Determine the [X, Y] coordinate at the center of the cell enclosing the given text.  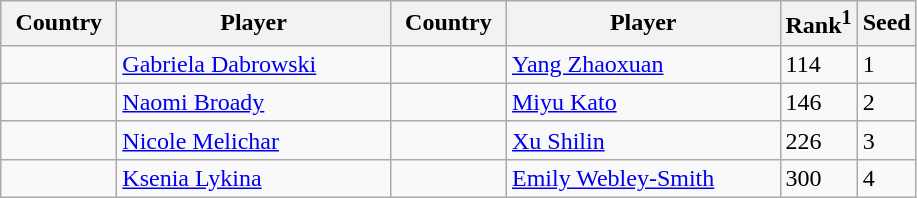
Naomi Broady [254, 102]
Nicole Melichar [254, 140]
3 [886, 140]
Yang Zhaoxuan [643, 64]
2 [886, 102]
300 [818, 178]
Emily Webley-Smith [643, 178]
Rank1 [818, 24]
4 [886, 178]
Ksenia Lykina [254, 178]
Miyu Kato [643, 102]
Seed [886, 24]
114 [818, 64]
Gabriela Dabrowski [254, 64]
146 [818, 102]
1 [886, 64]
226 [818, 140]
Xu Shilin [643, 140]
